Capture the cell that displays the provided text and extract its [X, Y] central coordinate. 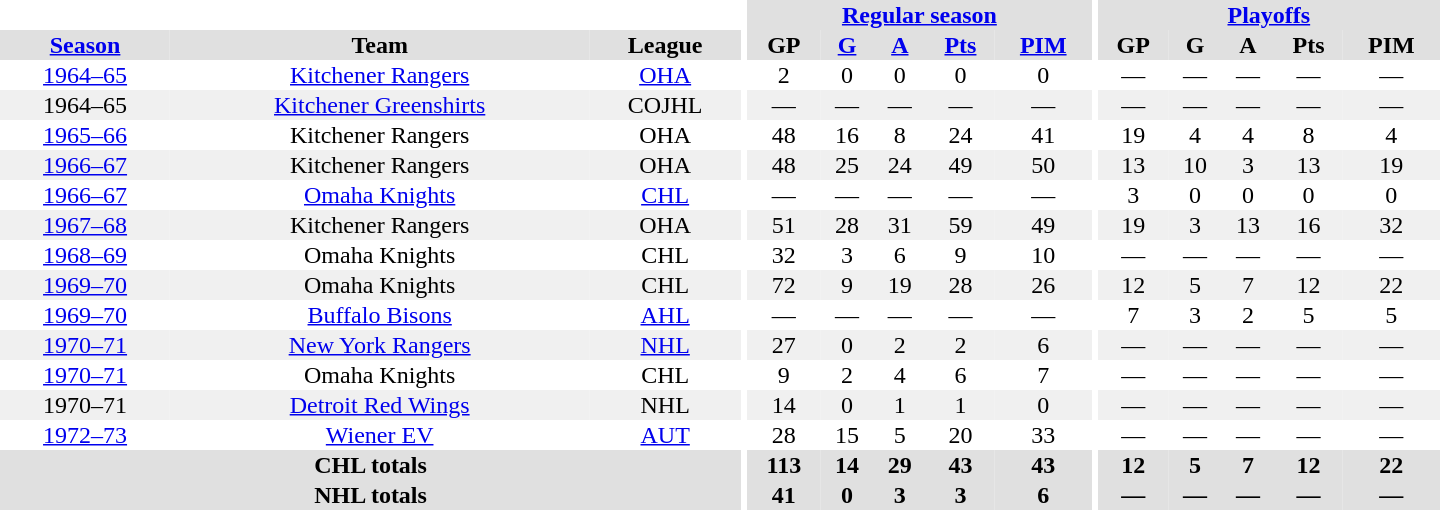
50 [1044, 165]
NHL totals [370, 495]
1967–68 [85, 225]
27 [784, 345]
CHL totals [370, 465]
Regular season [920, 15]
1965–66 [85, 135]
25 [848, 165]
Kitchener Greenshirts [380, 105]
Playoffs [1269, 15]
26 [1044, 285]
Buffalo Bisons [380, 315]
29 [900, 465]
AUT [665, 435]
72 [784, 285]
New York Rangers [380, 345]
League [665, 45]
20 [960, 435]
Team [380, 45]
Wiener EV [380, 435]
51 [784, 225]
AHL [665, 315]
1972–73 [85, 435]
COJHL [665, 105]
59 [960, 225]
113 [784, 465]
31 [900, 225]
Detroit Red Wings [380, 405]
33 [1044, 435]
1968–69 [85, 255]
15 [848, 435]
Season [85, 45]
